Identify which cell holds the provided text, then report its [X, Y] central coordinate. 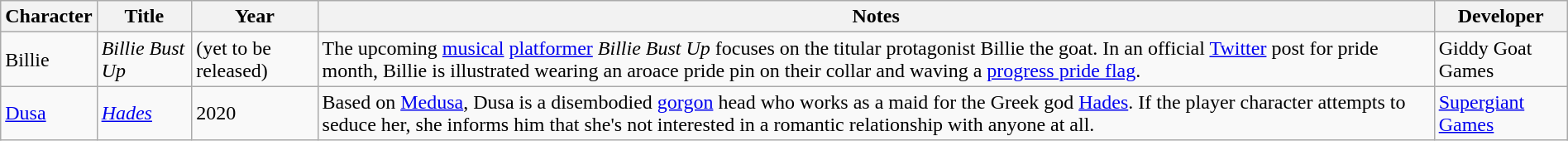
Character [49, 17]
Year [255, 17]
Billie Bust Up [144, 60]
Title [144, 17]
(yet to be released) [255, 60]
Developer [1500, 17]
Notes [876, 17]
Giddy Goat Games [1500, 60]
Hades [144, 113]
2020 [255, 113]
Billie [49, 60]
Dusa [49, 113]
Supergiant Games [1500, 113]
